Capture the cell that displays the provided text and extract its [x, y] central coordinate. 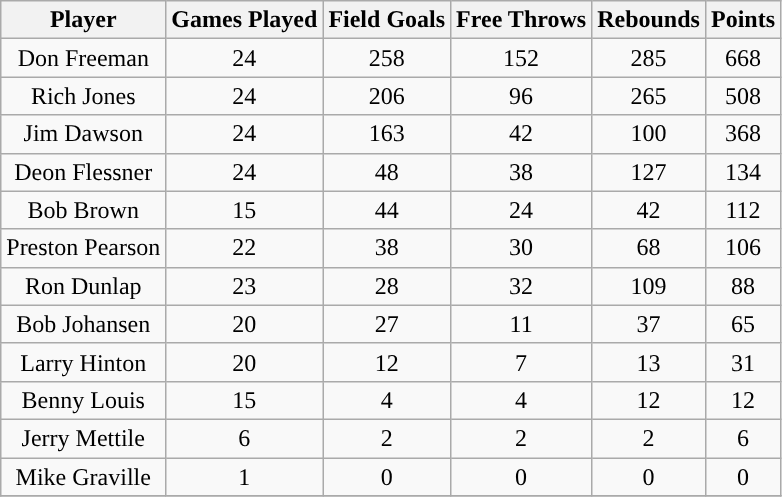
Benny Louis [84, 400]
30 [522, 248]
37 [649, 324]
258 [387, 58]
Rich Jones [84, 96]
Mike Graville [84, 477]
27 [387, 324]
31 [742, 362]
265 [649, 96]
Jerry Mettile [84, 438]
7 [522, 362]
Jim Dawson [84, 134]
Larry Hinton [84, 362]
Don Freeman [84, 58]
134 [742, 172]
Bob Brown [84, 210]
Ron Dunlap [84, 286]
48 [387, 172]
152 [522, 58]
65 [742, 324]
96 [522, 96]
368 [742, 134]
Games Played [244, 20]
127 [649, 172]
22 [244, 248]
13 [649, 362]
Points [742, 20]
Preston Pearson [84, 248]
23 [244, 286]
11 [522, 324]
88 [742, 286]
106 [742, 248]
508 [742, 96]
Free Throws [522, 20]
Field Goals [387, 20]
Deon Flessner [84, 172]
28 [387, 286]
1 [244, 477]
32 [522, 286]
109 [649, 286]
68 [649, 248]
163 [387, 134]
Player [84, 20]
112 [742, 210]
668 [742, 58]
Bob Johansen [84, 324]
206 [387, 96]
44 [387, 210]
100 [649, 134]
Rebounds [649, 20]
285 [649, 58]
